Find where the given text appears and provide that cell's center as [x, y] coordinate. 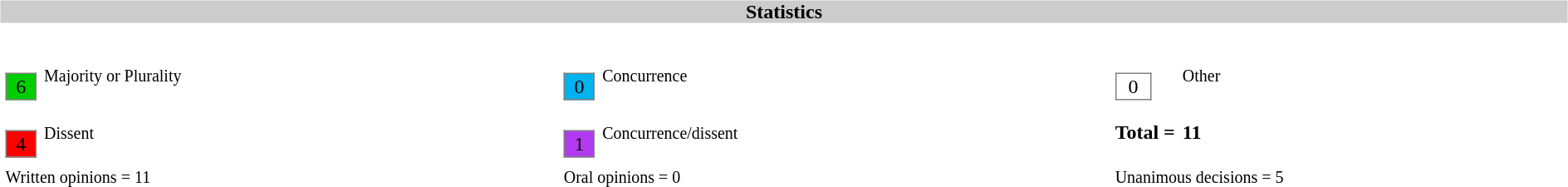
11 [1373, 132]
Concurrence [855, 76]
Total = [1145, 132]
Concurrence/dissent [855, 132]
Statistics [784, 12]
Majority or Plurality [301, 76]
Other [1373, 76]
Dissent [301, 132]
